From the cell containing the given text, extract its center point as [X, Y] coordinate. 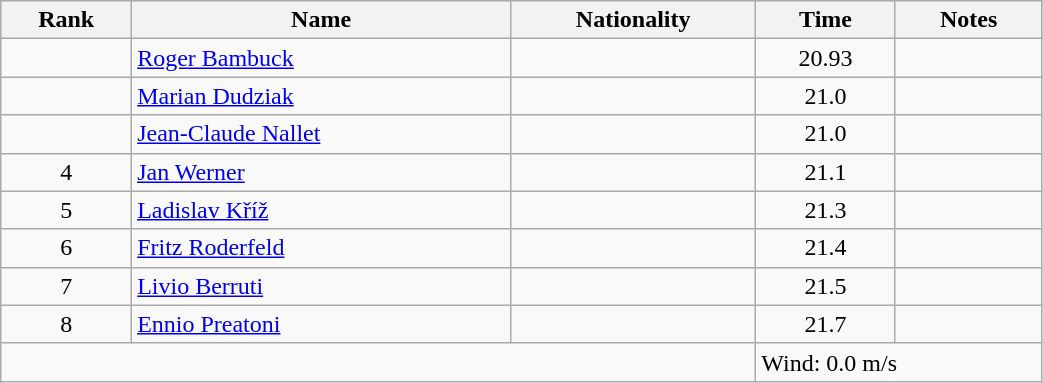
Rank [66, 20]
Nationality [634, 20]
6 [66, 248]
8 [66, 324]
Ennio Preatoni [322, 324]
Marian Dudziak [322, 96]
21.7 [826, 324]
21.1 [826, 172]
4 [66, 172]
5 [66, 210]
Time [826, 20]
20.93 [826, 58]
Fritz Roderfeld [322, 248]
21.5 [826, 286]
Livio Berruti [322, 286]
Jan Werner [322, 172]
21.3 [826, 210]
7 [66, 286]
Roger Bambuck [322, 58]
21.4 [826, 248]
Ladislav Kříž [322, 210]
Name [322, 20]
Notes [968, 20]
Jean-Claude Nallet [322, 134]
Wind: 0.0 m/s [899, 362]
